Scan for the cell matching the given text and deliver its [X, Y] coordinate at center. 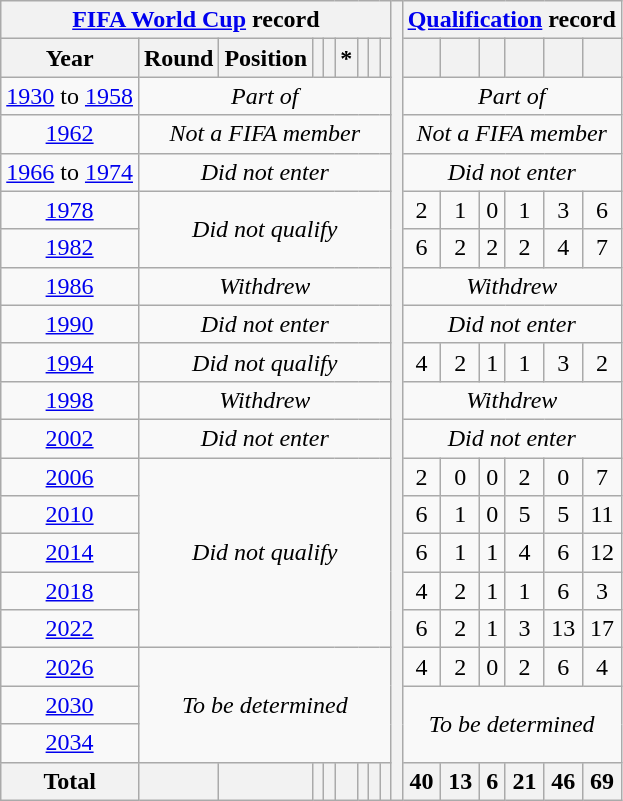
1994 [70, 362]
2002 [70, 438]
12 [602, 553]
2018 [70, 591]
40 [422, 781]
Round [178, 58]
Position [266, 58]
2014 [70, 553]
2006 [70, 477]
1962 [70, 134]
17 [602, 629]
21 [524, 781]
2010 [70, 515]
Year [70, 58]
46 [564, 781]
2022 [70, 629]
1986 [70, 286]
1978 [70, 210]
2030 [70, 705]
1990 [70, 324]
1982 [70, 248]
1998 [70, 400]
Qualification record [512, 20]
2034 [70, 743]
* [346, 58]
2026 [70, 667]
1966 to 1974 [70, 172]
69 [602, 781]
11 [602, 515]
1930 to 1958 [70, 96]
FIFA World Cup record [196, 20]
Total [70, 781]
